Locate the cell with the specified text and output its (X, Y) center coordinate. 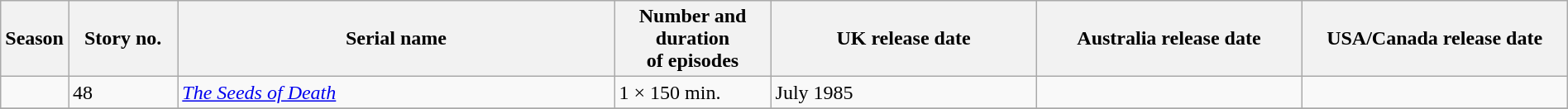
Serial name (396, 39)
Number and durationof episodes (693, 39)
July 1985 (903, 92)
1 × 150 min. (693, 92)
Season (35, 39)
48 (122, 92)
UK release date (903, 39)
Australia release date (1169, 39)
The Seeds of Death (396, 92)
USA/Canada release date (1434, 39)
Story no. (122, 39)
